Capture the cell that displays the provided text and extract its (X, Y) central coordinate. 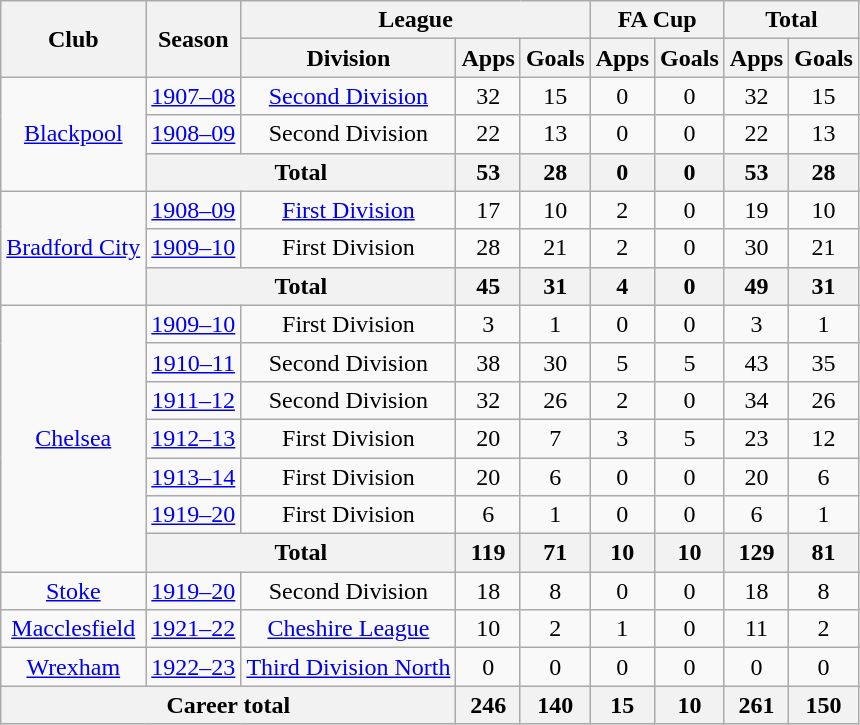
1912–13 (194, 438)
261 (756, 705)
Blackpool (74, 134)
23 (756, 438)
League (416, 20)
38 (488, 362)
Wrexham (74, 667)
11 (756, 629)
Stoke (74, 591)
45 (488, 286)
43 (756, 362)
Division (348, 58)
1910–11 (194, 362)
81 (824, 553)
7 (555, 438)
246 (488, 705)
1913–14 (194, 477)
1911–12 (194, 400)
35 (824, 362)
119 (488, 553)
71 (555, 553)
Bradford City (74, 248)
49 (756, 286)
17 (488, 210)
1907–08 (194, 96)
1921–22 (194, 629)
FA Cup (657, 20)
Season (194, 39)
Macclesfield (74, 629)
Cheshire League (348, 629)
4 (622, 286)
Third Division North (348, 667)
140 (555, 705)
19 (756, 210)
12 (824, 438)
Chelsea (74, 438)
150 (824, 705)
Club (74, 39)
1922–23 (194, 667)
129 (756, 553)
Career total (228, 705)
34 (756, 400)
